Detect which cell encompasses the target text, then output its [x, y] center coordinate. 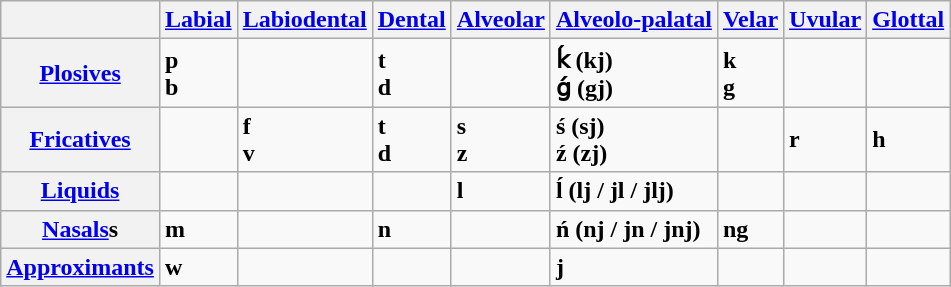
Labial [198, 20]
ng [750, 229]
Nasalss [80, 229]
Fricatives [80, 140]
ś (sj) ź (zj) [634, 140]
s z [500, 140]
Alveolar [500, 20]
ĺ (lj / jl / jlj) [634, 191]
r [826, 140]
Approximants [80, 267]
l [500, 191]
Plosives [80, 73]
p b [198, 73]
f v [304, 140]
w [198, 267]
k g [750, 73]
Velar [750, 20]
ḱ (kj) ǵ (gj) [634, 73]
Liquids [80, 191]
Dental [412, 20]
Uvular [826, 20]
h [908, 140]
Labiodental [304, 20]
m [198, 229]
Glottal [908, 20]
j [634, 267]
Alveolo-palatal [634, 20]
ń (nj / jn / jnj) [634, 229]
n [412, 229]
